Identify which cell holds the provided text, then report its (x, y) central coordinate. 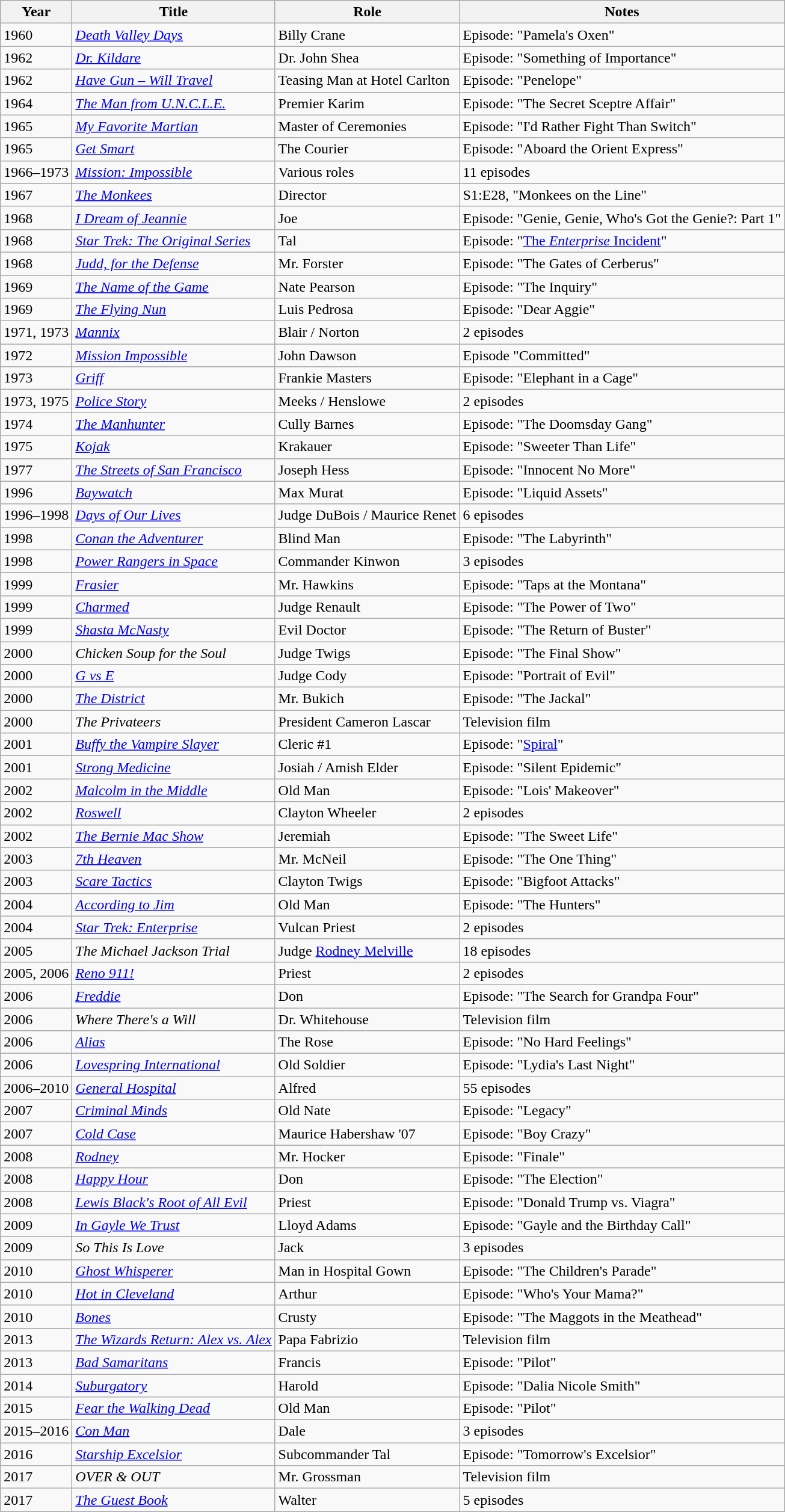
Episode: "The Doomsday Gang" (622, 424)
Director (367, 195)
Episode: "Who's Your Mama?" (622, 1294)
18 episodes (622, 950)
Episode: "The Sweet Life" (622, 836)
The Wizards Return: Alex vs. Alex (173, 1339)
Fear the Walking Dead (173, 1409)
Star Trek: Enterprise (173, 927)
OVER & OUT (173, 1477)
1996 (36, 493)
Joe (367, 218)
Title (173, 12)
The Manhunter (173, 424)
Episode: "Tomorrow's Excelsior" (622, 1454)
The District (173, 699)
1974 (36, 424)
Episode: "Legacy" (622, 1111)
Kojak (173, 447)
Suburgatory (173, 1385)
Judge Renault (367, 607)
Joseph Hess (367, 470)
Frankie Masters (367, 378)
Episode "Committed" (622, 355)
John Dawson (367, 355)
Episode: "The Jackal" (622, 699)
Dr. Whitehouse (367, 1019)
Ghost Whisperer (173, 1271)
Premier Karim (367, 103)
Episode: "The Inquiry" (622, 287)
Lewis Black's Root of All Evil (173, 1202)
Episode: "Lois' Makeover" (622, 790)
2015 (36, 1409)
Luis Pedrosa (367, 310)
Death Valley Days (173, 35)
Episode: "Elephant in a Cage" (622, 378)
Billy Crane (367, 35)
Freddie (173, 996)
2006–2010 (36, 1088)
According to Jim (173, 905)
Judge DuBois / Maurice Renet (367, 515)
Episode: "Dear Aggie" (622, 310)
Where There's a Will (173, 1019)
1973 (36, 378)
Man in Hospital Gown (367, 1271)
Frasier (173, 584)
Episode: "No Hard Feelings" (622, 1042)
Bad Samaritans (173, 1362)
Episode: "Pamela's Oxen" (622, 35)
The Flying Nun (173, 310)
Episode: "Taps at the Montana" (622, 584)
Judge Rodney Melville (367, 950)
1971, 1973 (36, 333)
Alias (173, 1042)
The Man from U.N.C.L.E. (173, 103)
2015–2016 (36, 1431)
Star Trek: The Original Series (173, 241)
Episode: "The Return of Buster" (622, 630)
Episode: "The Children's Parade" (622, 1271)
Episode: "Lydia's Last Night" (622, 1065)
Dr. Kildare (173, 58)
Lovespring International (173, 1065)
The Privateers (173, 722)
Episode: "Boy Crazy" (622, 1134)
Francis (367, 1362)
Jeremiah (367, 836)
Criminal Minds (173, 1111)
1960 (36, 35)
Reno 911! (173, 973)
Police Story (173, 401)
Hot in Cleveland (173, 1294)
1967 (36, 195)
I Dream of Jeannie (173, 218)
Episode: "The Labyrinth" (622, 538)
Cully Barnes (367, 424)
Mission: Impossible (173, 172)
Roswell (173, 813)
2016 (36, 1454)
2014 (36, 1385)
55 episodes (622, 1088)
General Hospital (173, 1088)
Griff (173, 378)
Old Soldier (367, 1065)
Rodney (173, 1157)
Various roles (367, 172)
Power Rangers in Space (173, 561)
Mr. Grossman (367, 1477)
In Gayle We Trust (173, 1225)
Mannix (173, 333)
Scare Tactics (173, 882)
Get Smart (173, 149)
Max Murat (367, 493)
Mr. Hawkins (367, 584)
Shasta McNasty (173, 630)
Crusty (367, 1317)
Maurice Habershaw '07 (367, 1134)
Year (36, 12)
Josiah / Amish Elder (367, 767)
Dale (367, 1431)
Malcolm in the Middle (173, 790)
Judge Cody (367, 676)
Episode: "The Maggots in the Meathead" (622, 1317)
Subcommander Tal (367, 1454)
Mr. Hocker (367, 1157)
5 episodes (622, 1500)
Episode: "The Enterprise Incident" (622, 241)
Clayton Twigs (367, 882)
My Favorite Martian (173, 126)
Meeks / Henslowe (367, 401)
Jack (367, 1248)
Judge Twigs (367, 653)
1975 (36, 447)
Notes (622, 12)
Role (367, 12)
Episode: "The Hunters" (622, 905)
So This Is Love (173, 1248)
2005 (36, 950)
Episode: "Aboard the Orient Express" (622, 149)
Episode: "Silent Epidemic" (622, 767)
Episode: "The Power of Two" (622, 607)
Mr. Bukich (367, 699)
Episode: "Spiral" (622, 745)
The Rose (367, 1042)
Alfred (367, 1088)
Starship Excelsior (173, 1454)
Episode: "Something of Importance" (622, 58)
Chicken Soup for the Soul (173, 653)
Blair / Norton (367, 333)
The Guest Book (173, 1500)
Mr. McNeil (367, 859)
Episode: "The Final Show" (622, 653)
The Name of the Game (173, 287)
Clayton Wheeler (367, 813)
1977 (36, 470)
Episode: "Portrait of Evil" (622, 676)
Episode: "Sweeter Than Life" (622, 447)
Judd, for the Defense (173, 263)
1964 (36, 103)
Mission Impossible (173, 355)
Episode: "Genie, Genie, Who's Got the Genie?: Part 1" (622, 218)
Krakauer (367, 447)
Master of Ceremonies (367, 126)
Charmed (173, 607)
The Courier (367, 149)
Tal (367, 241)
Cleric #1 (367, 745)
Mr. Forster (367, 263)
Arthur (367, 1294)
Baywatch (173, 493)
Episode: "The Secret Sceptre Affair" (622, 103)
Con Man (173, 1431)
Have Gun – Will Travel (173, 81)
Conan the Adventurer (173, 538)
Episode: "Dalia Nicole Smith" (622, 1385)
Strong Medicine (173, 767)
Days of Our Lives (173, 515)
Buffy the Vampire Slayer (173, 745)
Walter (367, 1500)
Episode: "Gayle and the Birthday Call" (622, 1225)
Harold (367, 1385)
Vulcan Priest (367, 927)
Episode: "The Gates of Cerberus" (622, 263)
Episode: "Liquid Assets" (622, 493)
Happy Hour (173, 1179)
7th Heaven (173, 859)
Lloyd Adams (367, 1225)
The Michael Jackson Trial (173, 950)
Episode: "Finale" (622, 1157)
2005, 2006 (36, 973)
Blind Man (367, 538)
Episode: "The Search for Grandpa Four" (622, 996)
The Bernie Mac Show (173, 836)
1966–1973 (36, 172)
Episode: "Donald Trump vs. Viagra" (622, 1202)
6 episodes (622, 515)
1972 (36, 355)
Nate Pearson (367, 287)
Cold Case (173, 1134)
1973, 1975 (36, 401)
The Streets of San Francisco (173, 470)
The Monkees (173, 195)
1996–1998 (36, 515)
Episode: "Innocent No More" (622, 470)
Evil Doctor (367, 630)
Episode: "Bigfoot Attacks" (622, 882)
Episode: "The One Thing" (622, 859)
Commander Kinwon (367, 561)
G vs E (173, 676)
Old Nate (367, 1111)
Episode: "Penelope" (622, 81)
Bones (173, 1317)
Dr. John Shea (367, 58)
Teasing Man at Hotel Carlton (367, 81)
Episode: "I'd Rather Fight Than Switch" (622, 126)
Episode: "The Election" (622, 1179)
S1:E28, "Monkees on the Line" (622, 195)
11 episodes (622, 172)
President Cameron Lascar (367, 722)
Papa Fabrizio (367, 1339)
